Return the (X, Y) coordinate for the center point of the cell that contains the specified text.  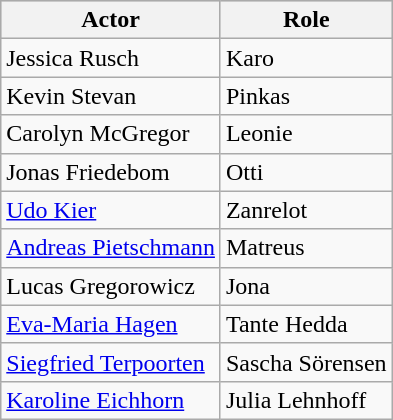
Jonas Friedebom (111, 172)
Carolyn McGregor (111, 134)
Lucas Gregorowicz (111, 286)
Jessica Rusch (111, 58)
Otti (306, 172)
Karo (306, 58)
Eva-Maria Hagen (111, 324)
Actor (111, 20)
Role (306, 20)
Pinkas (306, 96)
Andreas Pietschmann (111, 248)
Kevin Stevan (111, 96)
Matreus (306, 248)
Udo Kier (111, 210)
Tante Hedda (306, 324)
Leonie (306, 134)
Julia Lehnhoff (306, 400)
Zanrelot (306, 210)
Karoline Eichhorn (111, 400)
Jona (306, 286)
Sascha Sörensen (306, 362)
Siegfried Terpoorten (111, 362)
